Return (X, Y) of the center of cell containing provided text 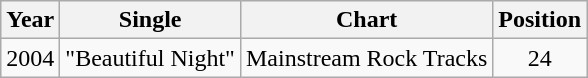
Single (150, 20)
Mainstream Rock Tracks (366, 58)
Year (30, 20)
2004 (30, 58)
Chart (366, 20)
"Beautiful Night" (150, 58)
Position (540, 20)
24 (540, 58)
